Output the (x, y) coordinate of the center of the cell containing the given text.  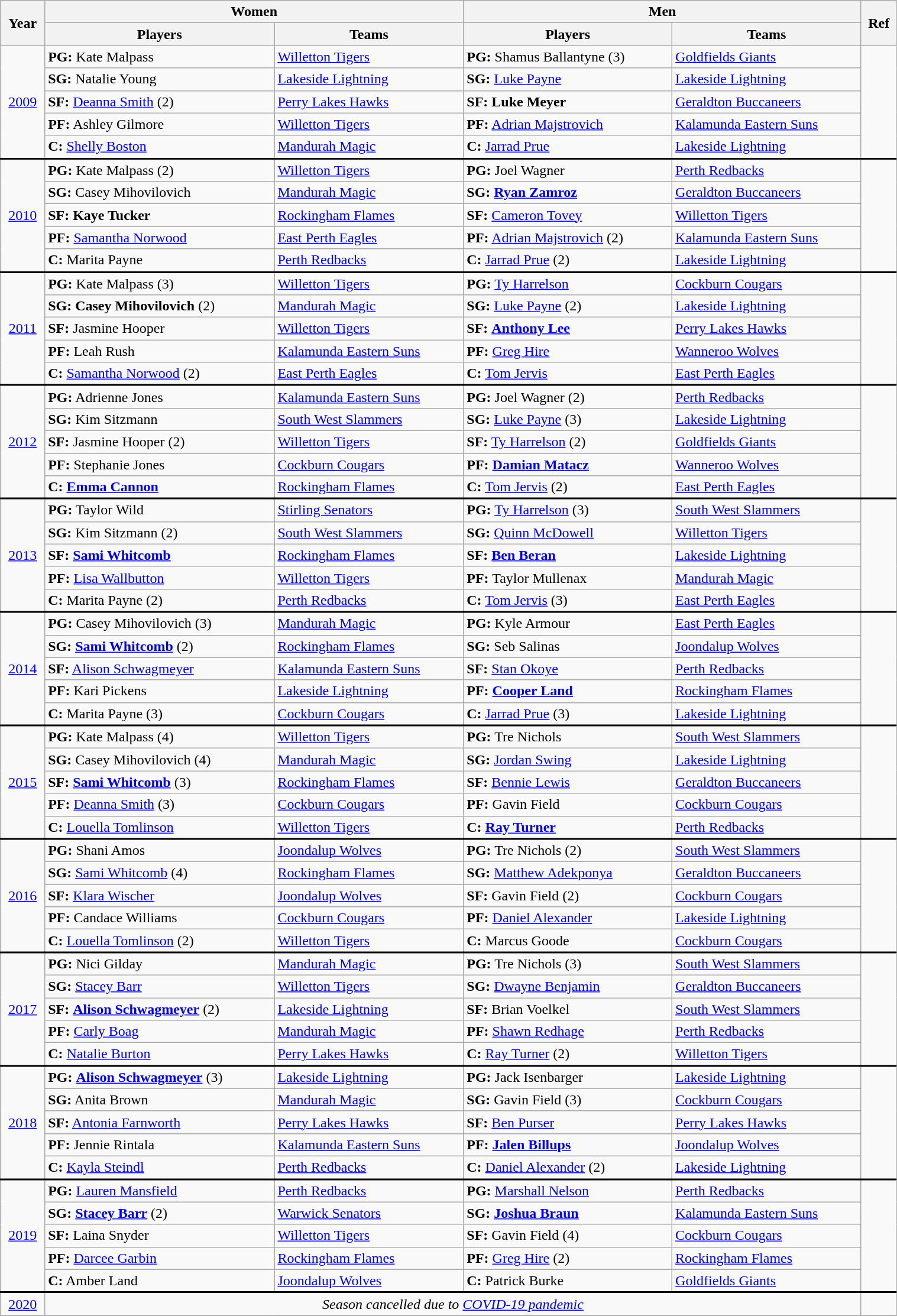
PF: Leah Rush (160, 351)
C: Patrick Burke (568, 1281)
PF: Gavin Field (568, 805)
Men (662, 12)
Warwick Senators (369, 1213)
PG: Lauren Mansfield (160, 1191)
SG: Stacey Barr (2) (160, 1213)
PG: Taylor Wild (160, 510)
2018 (22, 1122)
SF: Brian Voelkel (568, 1009)
PF: Shawn Redhage (568, 1032)
SF: Jasmine Hooper (2) (160, 442)
2012 (22, 442)
Ref (879, 23)
PF: Candace Williams (160, 918)
C: Ray Turner (2) (568, 1055)
C: Jarrad Prue (568, 147)
SG: Sami Whitcomb (4) (160, 873)
PF: Jalen Billups (568, 1145)
PG: Jack Isenbarger (568, 1077)
PF: Deanna Smith (3) (160, 805)
PF: Lisa Wallbutton (160, 578)
C: Natalie Burton (160, 1055)
SF: Stan Okoye (568, 669)
C: Tom Jervis (2) (568, 487)
SG: Casey Mihovilovich (4) (160, 760)
SF: Kaye Tucker (160, 215)
C: Ray Turner (568, 828)
SG: Matthew Adekponya (568, 873)
SF: Anthony Lee (568, 329)
PG: Joel Wagner (568, 170)
PF: Greg Hire (2) (568, 1258)
C: Kayla Steindl (160, 1167)
PF: Greg Hire (568, 351)
SF: Alison Schwagmeyer (160, 669)
SF: Bennie Lewis (568, 782)
PG: Ty Harrelson (568, 284)
SF: Gavin Field (2) (568, 896)
PF: Adrian Majstrovich (568, 124)
PG: Kyle Armour (568, 623)
PF: Darcee Garbin (160, 1258)
SG: Kim Sitzmann (160, 419)
PG: Joel Wagner (2) (568, 397)
C: Marita Payne (2) (160, 601)
PG: Tre Nichols (3) (568, 964)
Women (254, 12)
2016 (22, 896)
SG: Natalie Young (160, 79)
PG: Tre Nichols (2) (568, 850)
PF: Damian Matacz (568, 464)
PG: Kate Malpass (3) (160, 284)
PF: Cooper Land (568, 691)
PG: Nici Gilday (160, 964)
SF: Gavin Field (4) (568, 1236)
2017 (22, 1009)
SG: Anita Brown (160, 1100)
PG: Marshall Nelson (568, 1191)
SG: Seb Salinas (568, 646)
PF: Jennie Rintala (160, 1145)
Year (22, 23)
PF: Carly Boag (160, 1032)
SF: Sami Whitcomb (3) (160, 782)
C: Louella Tomlinson (2) (160, 941)
SG: Luke Payne (568, 79)
2020 (22, 1304)
SF: Alison Schwagmeyer (2) (160, 1009)
SF: Ben Beran (568, 555)
SG: Casey Mihovilovich (2) (160, 306)
PG: Kate Malpass (2) (160, 170)
C: Tom Jervis (568, 374)
C: Marita Payne (3) (160, 714)
C: Louella Tomlinson (160, 828)
2019 (22, 1236)
2011 (22, 329)
SG: Ryan Zamroz (568, 193)
Season cancelled due to COVID-19 pandemic (453, 1304)
C: Emma Cannon (160, 487)
PG: Tre Nichols (568, 737)
SG: Jordan Swing (568, 760)
SG: Joshua Braun (568, 1213)
SF: Jasmine Hooper (160, 329)
SF: Ben Purser (568, 1122)
PG: Ty Harrelson (3) (568, 510)
SF: Sami Whitcomb (160, 555)
PG: Adrienne Jones (160, 397)
C: Jarrad Prue (3) (568, 714)
C: Jarrad Prue (2) (568, 260)
PF: Ashley Gilmore (160, 124)
C: Samantha Norwood (2) (160, 374)
SF: Cameron Tovey (568, 215)
PG: Kate Malpass (160, 57)
SF: Klara Wischer (160, 896)
SG: Dwayne Benjamin (568, 986)
SG: Kim Sitzmann (2) (160, 533)
C: Tom Jervis (3) (568, 601)
SG: Sami Whitcomb (2) (160, 646)
SF: Antonia Farnworth (160, 1122)
PF: Adrian Majstrovich (2) (568, 238)
2009 (22, 102)
SF: Deanna Smith (2) (160, 102)
2015 (22, 782)
SF: Ty Harrelson (2) (568, 442)
2014 (22, 669)
PF: Taylor Mullenax (568, 578)
SF: Luke Meyer (568, 102)
PG: Kate Malpass (4) (160, 737)
PF: Daniel Alexander (568, 918)
SG: Stacey Barr (160, 986)
SF: Laina Snyder (160, 1236)
SG: Quinn McDowell (568, 533)
SG: Casey Mihovilovich (160, 193)
2013 (22, 555)
PG: Shani Amos (160, 850)
Stirling Senators (369, 510)
SG: Luke Payne (2) (568, 306)
PF: Samantha Norwood (160, 238)
PG: Shamus Ballantyne (3) (568, 57)
SG: Gavin Field (3) (568, 1100)
C: Daniel Alexander (2) (568, 1167)
PF: Stephanie Jones (160, 464)
SG: Luke Payne (3) (568, 419)
PG: Alison Schwagmeyer (3) (160, 1077)
C: Marcus Goode (568, 941)
C: Shelly Boston (160, 147)
C: Amber Land (160, 1281)
PF: Kari Pickens (160, 691)
C: Marita Payne (160, 260)
PG: Casey Mihovilovich (3) (160, 623)
2010 (22, 215)
